Provide the [X, Y] coordinate of the cell's center where the given text is located.  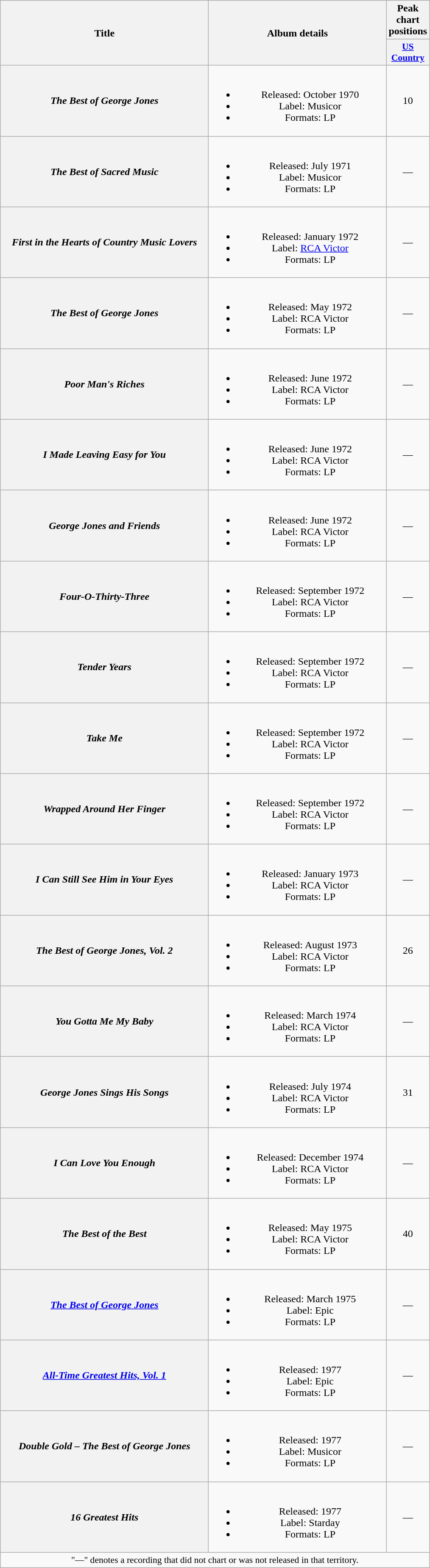
The Best of the Best [104, 1234]
I Made Leaving Easy for You [104, 454]
First in the Hearts of Country Music Lovers [104, 242]
Title [104, 33]
Take Me [104, 738]
The Best of Sacred Music [104, 171]
George Jones and Friends [104, 526]
Released: January 1972Label: RCA VictorFormats: LP [298, 242]
Album details [298, 33]
I Can Love You Enough [104, 1163]
Tender Years [104, 667]
Released: December 1974Label: RCA VictorFormats: LP [298, 1163]
31 [408, 1092]
26 [408, 950]
Poor Man's Riches [104, 384]
I Can Still See Him in Your Eyes [104, 880]
Peakchartpositions [408, 20]
Released: March 1975Label: EpicFormats: LP [298, 1305]
Released: October 1970Label: MusicorFormats: LP [298, 101]
10 [408, 101]
16 Greatest Hits [104, 1517]
"—" denotes a recording that did not chart or was not released in that territory. [215, 1560]
Released: 1977Label: StardayFormats: LP [298, 1517]
Released: 1977Label: MusicorFormats: LP [298, 1446]
Released: May 1972Label: RCA VictorFormats: LP [298, 313]
Double Gold – The Best of George Jones [104, 1446]
George Jones Sings His Songs [104, 1092]
Released: July 1974Label: RCA VictorFormats: LP [298, 1092]
Released: January 1973Label: RCA VictorFormats: LP [298, 880]
Wrapped Around Her Finger [104, 809]
Released: May 1975Label: RCA VictorFormats: LP [298, 1234]
Four-O-Thirty-Three [104, 596]
USCountry [408, 53]
Released: July 1971Label: MusicorFormats: LP [298, 171]
Released: August 1973Label: RCA VictorFormats: LP [298, 950]
The Best of George Jones, Vol. 2 [104, 950]
You Gotta Me My Baby [104, 1022]
Released: 1977Label: EpicFormats: LP [298, 1375]
40 [408, 1234]
All-Time Greatest Hits, Vol. 1 [104, 1375]
Released: March 1974Label: RCA VictorFormats: LP [298, 1022]
